Search for the cell housing the specified text and yield its (x, y) center coordinate. 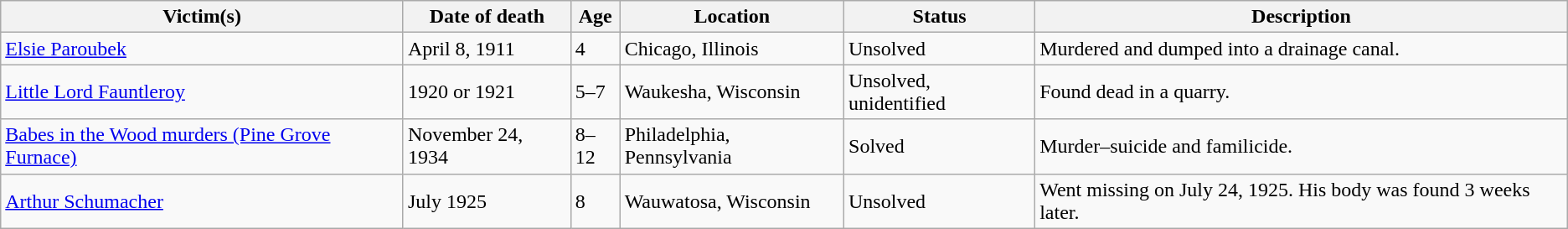
Age (595, 17)
Date of death (487, 17)
Victim(s) (203, 17)
April 8, 1911 (487, 49)
Wauwatosa, Wisconsin (732, 201)
November 24, 1934 (487, 146)
Babes in the Wood murders (Pine Grove Furnace) (203, 146)
5–7 (595, 92)
Little Lord Fauntleroy (203, 92)
Elsie Paroubek (203, 49)
Murder–suicide and familicide. (1302, 146)
Found dead in a quarry. (1302, 92)
Solved (940, 146)
4 (595, 49)
Arthur Schumacher (203, 201)
Waukesha, Wisconsin (732, 92)
Status (940, 17)
Chicago, Illinois (732, 49)
8–12 (595, 146)
Went missing on July 24, 1925. His body was found 3 weeks later. (1302, 201)
Description (1302, 17)
Location (732, 17)
July 1925 (487, 201)
Murdered and dumped into a drainage canal. (1302, 49)
1920 or 1921 (487, 92)
Unsolved, unidentified (940, 92)
8 (595, 201)
Philadelphia, Pennsylvania (732, 146)
